Scan for the cell matching the given text and deliver its (X, Y) coordinate at center. 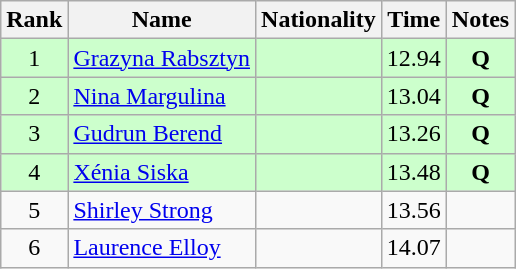
Shirley Strong (162, 210)
1 (34, 58)
4 (34, 172)
Time (414, 20)
Nationality (319, 20)
Xénia Siska (162, 172)
13.56 (414, 210)
Gudrun Berend (162, 134)
13.26 (414, 134)
Laurence Elloy (162, 248)
Nina Margulina (162, 96)
5 (34, 210)
13.48 (414, 172)
Name (162, 20)
2 (34, 96)
14.07 (414, 248)
Grazyna Rabsztyn (162, 58)
3 (34, 134)
Notes (480, 20)
6 (34, 248)
Rank (34, 20)
13.04 (414, 96)
12.94 (414, 58)
